Determine the [x, y] coordinate at the center of the cell enclosing the given text.  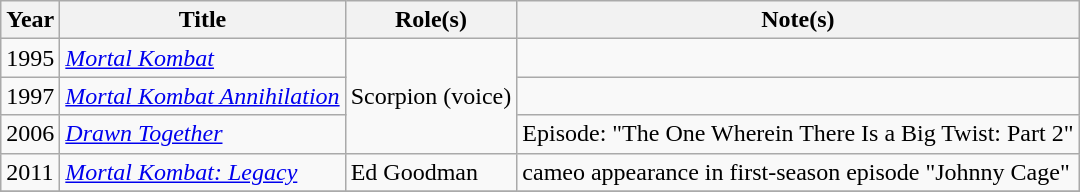
1997 [30, 96]
cameo appearance in first-season episode "Johnny Cage" [798, 172]
Scorpion (voice) [431, 96]
Drawn Together [202, 134]
2011 [30, 172]
Title [202, 20]
1995 [30, 58]
2006 [30, 134]
Role(s) [431, 20]
Episode: "The One Wherein There Is a Big Twist: Part 2" [798, 134]
Mortal Kombat [202, 58]
Mortal Kombat: Legacy [202, 172]
Ed Goodman [431, 172]
Mortal Kombat Annihilation [202, 96]
Year [30, 20]
Note(s) [798, 20]
